Find where the given text appears and provide that cell's center as (x, y) coordinate. 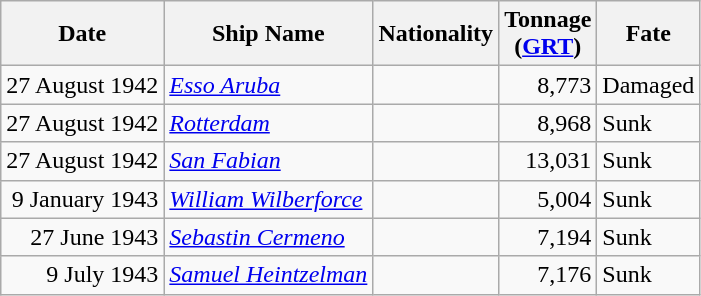
Samuel Heintzelman (268, 275)
5,004 (548, 199)
7,194 (548, 237)
Tonnage(GRT) (548, 34)
Sebastin Cermeno (268, 237)
Ship Name (268, 34)
8,773 (548, 85)
27 June 1943 (82, 237)
Nationality (436, 34)
Esso Aruba (268, 85)
9 January 1943 (82, 199)
Rotterdam (268, 123)
Date (82, 34)
Fate (648, 34)
Damaged (648, 85)
7,176 (548, 275)
13,031 (548, 161)
William Wilberforce (268, 199)
9 July 1943 (82, 275)
San Fabian (268, 161)
8,968 (548, 123)
